For the text-containing cell, return its midpoint in [x, y] coordinate format. 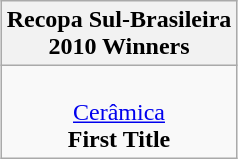
CerâmicaFirst Title [119, 112]
Recopa Sul-Brasileira2010 Winners [119, 34]
